Pinpoint the cell where the given text exists, returning its (X, Y) midpoint coordinate. 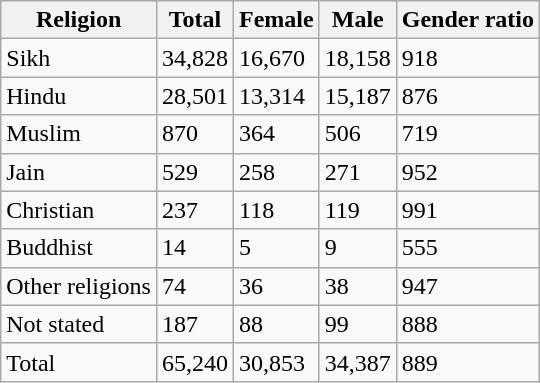
991 (468, 210)
Sikh (79, 58)
876 (468, 96)
88 (277, 324)
5 (277, 248)
889 (468, 362)
Other religions (79, 286)
870 (194, 134)
Jain (79, 172)
15,187 (358, 96)
99 (358, 324)
Hindu (79, 96)
952 (468, 172)
28,501 (194, 96)
258 (277, 172)
16,670 (277, 58)
187 (194, 324)
Christian (79, 210)
74 (194, 286)
30,853 (277, 362)
34,387 (358, 362)
888 (468, 324)
Muslim (79, 134)
118 (277, 210)
Female (277, 20)
Buddhist (79, 248)
506 (358, 134)
13,314 (277, 96)
555 (468, 248)
119 (358, 210)
36 (277, 286)
918 (468, 58)
18,158 (358, 58)
Not stated (79, 324)
65,240 (194, 362)
364 (277, 134)
34,828 (194, 58)
38 (358, 286)
9 (358, 248)
14 (194, 248)
Religion (79, 20)
237 (194, 210)
Male (358, 20)
719 (468, 134)
529 (194, 172)
947 (468, 286)
271 (358, 172)
Gender ratio (468, 20)
